Scan for the cell matching the given text and deliver its [x, y] coordinate at center. 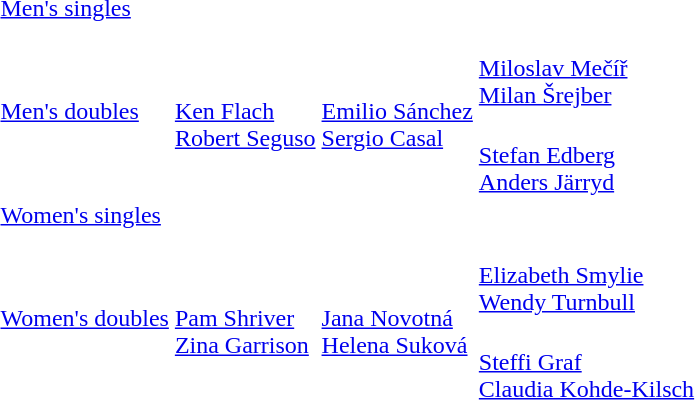
Stefan EdbergAnders Järryd [586, 155]
Elizabeth SmylieWendy Turnbull [586, 275]
Miloslav MečířMilan Šrejber [586, 68]
Emilio SánchezSergio Casal [397, 112]
Ken FlachRobert Seguso [245, 112]
